Find where the given text appears and provide that cell's center as [X, Y] coordinate. 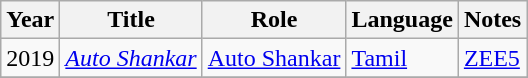
Language [402, 20]
Tamil [402, 58]
Year [30, 20]
Title [131, 20]
Notes [492, 20]
2019 [30, 58]
ZEE5 [492, 58]
Role [274, 20]
